Detect which cell encompasses the target text, then output its (x, y) center coordinate. 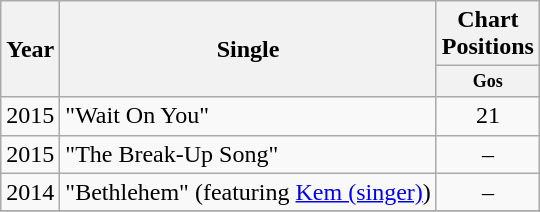
"Wait On You" (248, 116)
2014 (30, 192)
"Bethlehem" (featuring Kem (singer)) (248, 192)
Gos (488, 82)
21 (488, 116)
Year (30, 49)
Single (248, 49)
"The Break-Up Song" (248, 154)
Chart Positions (488, 34)
